Provide the [x, y] coordinate of the cell's center where the given text is located.  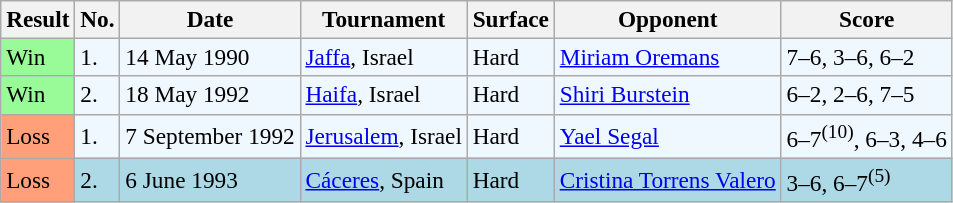
18 May 1992 [210, 95]
6–2, 2–6, 7–5 [866, 95]
Tournament [384, 19]
7–6, 3–6, 6–2 [866, 57]
Shiri Burstein [668, 95]
14 May 1990 [210, 57]
Cáceres, Spain [384, 180]
Opponent [668, 19]
No. [98, 19]
3–6, 6–7(5) [866, 180]
7 September 1992 [210, 136]
Cristina Torrens Valero [668, 180]
Jerusalem, Israel [384, 136]
6 June 1993 [210, 180]
Score [866, 19]
Result [38, 19]
Date [210, 19]
Miriam Oremans [668, 57]
6–7(10), 6–3, 4–6 [866, 136]
Yael Segal [668, 136]
Jaffa, Israel [384, 57]
Surface [510, 19]
Haifa, Israel [384, 95]
